Determine the [X, Y] coordinate at the center of the cell enclosing the given text.  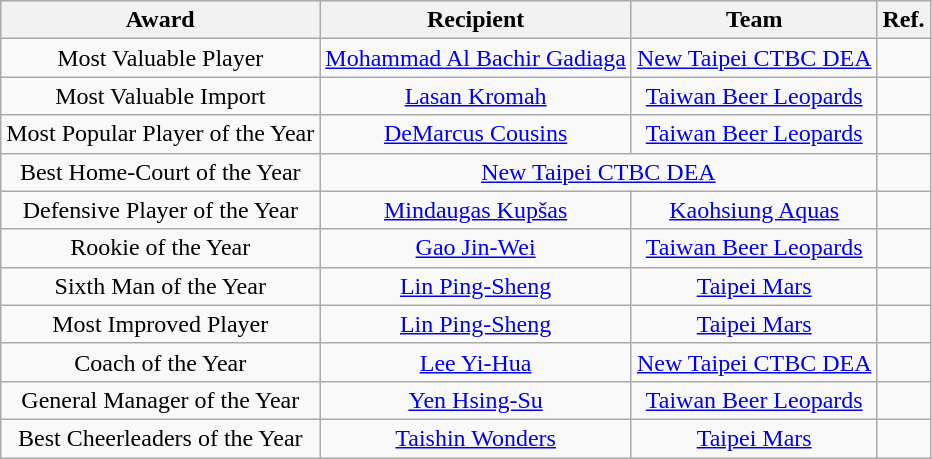
Most Popular Player of the Year [160, 134]
Yen Hsing-Su [476, 400]
Kaohsiung Aquas [754, 210]
Gao Jin-Wei [476, 248]
Lee Yi-Hua [476, 362]
Mohammad Al Bachir Gadiaga [476, 58]
Lasan Kromah [476, 96]
Most Improved Player [160, 324]
Most Valuable Import [160, 96]
Defensive Player of the Year [160, 210]
Best Cheerleaders of the Year [160, 438]
Best Home-Court of the Year [160, 172]
Team [754, 20]
Mindaugas Kupšas [476, 210]
Taishin Wonders [476, 438]
Most Valuable Player [160, 58]
Award [160, 20]
Sixth Man of the Year [160, 286]
Coach of the Year [160, 362]
DeMarcus Cousins [476, 134]
Recipient [476, 20]
Rookie of the Year [160, 248]
General Manager of the Year [160, 400]
Ref. [904, 20]
